Extract the (X, Y) coordinate from the center of the cell holding the provided text.  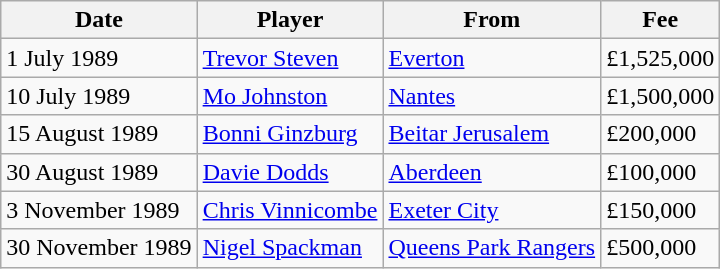
Aberdeen (492, 172)
£1,500,000 (660, 96)
Mo Johnston (290, 96)
£1,525,000 (660, 58)
Exeter City (492, 210)
Bonni Ginzburg (290, 134)
Beitar Jerusalem (492, 134)
30 August 1989 (99, 172)
15 August 1989 (99, 134)
Player (290, 20)
30 November 1989 (99, 248)
Nantes (492, 96)
10 July 1989 (99, 96)
Davie Dodds (290, 172)
3 November 1989 (99, 210)
Date (99, 20)
Nigel Spackman (290, 248)
Everton (492, 58)
Chris Vinnicombe (290, 210)
Fee (660, 20)
£200,000 (660, 134)
£100,000 (660, 172)
From (492, 20)
£150,000 (660, 210)
£500,000 (660, 248)
Queens Park Rangers (492, 248)
1 July 1989 (99, 58)
Trevor Steven (290, 58)
